Search for the cell housing the specified text and yield its [x, y] center coordinate. 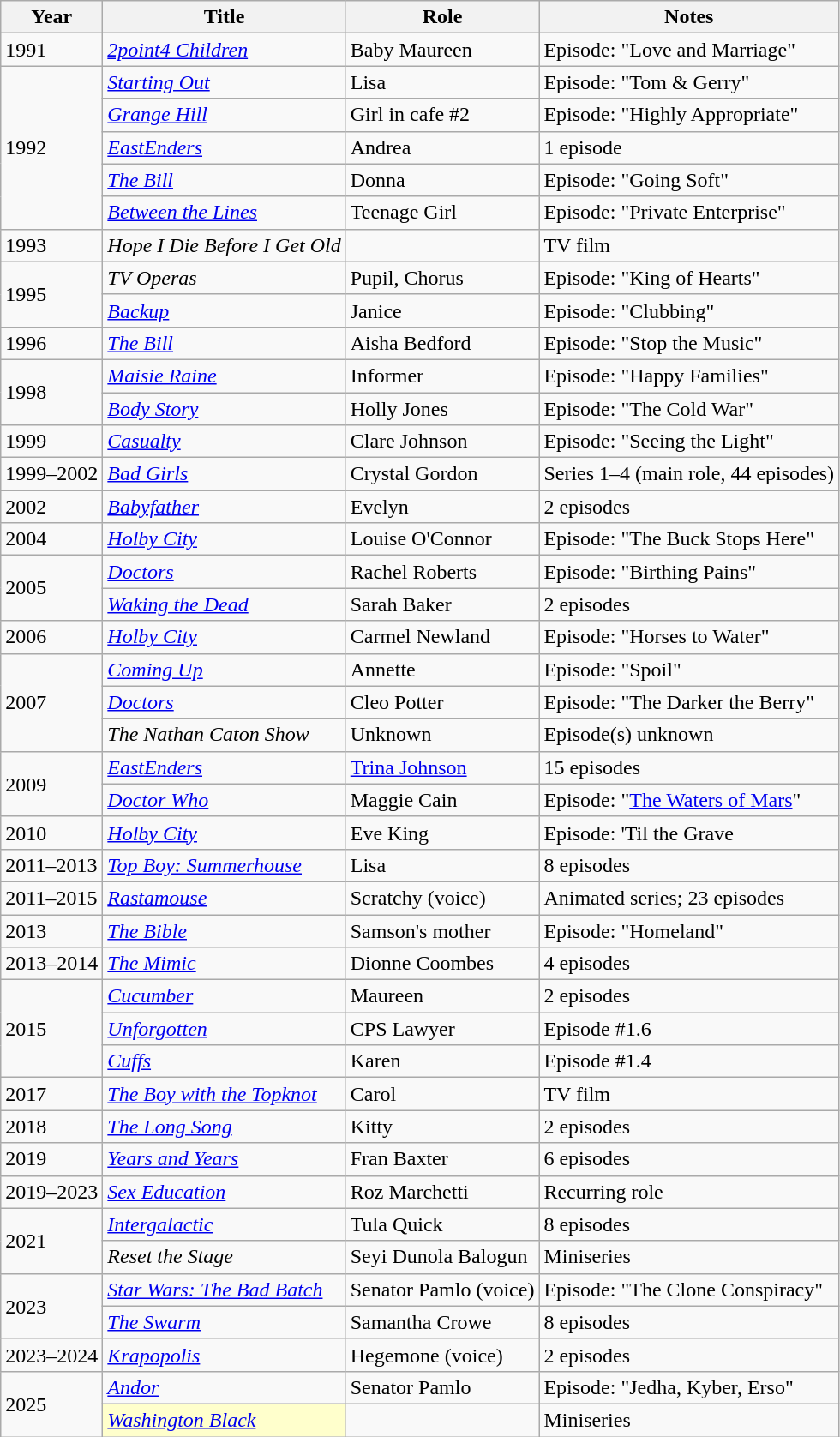
15 episodes [689, 767]
Donna [442, 180]
Aisha Bedford [442, 343]
Episode: 'Til the Grave [689, 833]
Annette [442, 670]
Cucumber [225, 996]
Animated series; 23 episodes [689, 898]
Doctor Who [225, 800]
2007 [51, 702]
Andor [225, 1387]
Episode: "Horses to Water" [689, 637]
Starting Out [225, 82]
Intergalactic [225, 1224]
Episode: "Tom & Gerry" [689, 82]
Role [442, 17]
Episode: "Clubbing" [689, 310]
2005 [51, 588]
Episode: "Spoil" [689, 670]
Scratchy (voice) [442, 898]
Sex Education [225, 1192]
2011–2013 [51, 865]
Crystal Gordon [442, 474]
Body Story [225, 409]
Senator Pamlo [442, 1387]
Notes [689, 17]
Carol [442, 1094]
Top Boy: Summerhouse [225, 865]
1999–2002 [51, 474]
Samantha Crowe [442, 1322]
Krapopolis [225, 1355]
CPS Lawyer [442, 1029]
2018 [51, 1127]
Tula Quick [442, 1224]
2015 [51, 1029]
1995 [51, 294]
Episode #1.4 [689, 1061]
Episode: "The Clone Conspiracy" [689, 1290]
TV Operas [225, 278]
2002 [51, 507]
Episode: "Happy Families" [689, 376]
Years and Years [225, 1159]
2021 [51, 1241]
1996 [51, 343]
1999 [51, 442]
2019–2023 [51, 1192]
Episode(s) unknown [689, 735]
2011–2015 [51, 898]
2023 [51, 1306]
The Boy with the Topknot [225, 1094]
Roz Marchetti [442, 1192]
2point4 Children [225, 50]
2010 [51, 833]
Informer [442, 376]
6 episodes [689, 1159]
Pupil, Chorus [442, 278]
Episode: "The Cold War" [689, 409]
Episode: "The Waters of Mars" [689, 800]
Episode: "Seeing the Light" [689, 442]
4 episodes [689, 964]
Bad Girls [225, 474]
Episode: "Highly Appropriate" [689, 115]
Senator Pamlo (voice) [442, 1290]
Rachel Roberts [442, 572]
Episode #1.6 [689, 1029]
2006 [51, 637]
Episode: "The Buck Stops Here" [689, 539]
2025 [51, 1404]
Year [51, 17]
Baby Maureen [442, 50]
Reset the Stage [225, 1257]
Babyfather [225, 507]
Hegemone (voice) [442, 1355]
Hope I Die Before I Get Old [225, 245]
2017 [51, 1094]
1 episode [689, 147]
Janice [442, 310]
Seyi Dunola Balogun [442, 1257]
Series 1–4 (main role, 44 episodes) [689, 474]
Episode: "Stop the Music" [689, 343]
Star Wars: The Bad Batch [225, 1290]
Washington Black [225, 1420]
2013 [51, 930]
1992 [51, 147]
The Swarm [225, 1322]
Episode: "Private Enterprise" [689, 213]
1991 [51, 50]
The Nathan Caton Show [225, 735]
Unforgotten [225, 1029]
Kitty [442, 1127]
Girl in cafe #2 [442, 115]
Rastamouse [225, 898]
Sarah Baker [442, 604]
Episode: "Jedha, Kyber, Erso" [689, 1387]
2019 [51, 1159]
Dionne Coombes [442, 964]
Evelyn [442, 507]
Teenage Girl [442, 213]
Coming Up [225, 670]
The Bible [225, 930]
2013–2014 [51, 964]
1993 [51, 245]
Carmel Newland [442, 637]
2009 [51, 784]
Fran Baxter [442, 1159]
The Mimic [225, 964]
Episode: "Love and Marriage" [689, 50]
Episode: "Birthing Pains" [689, 572]
Recurring role [689, 1192]
Cleo Potter [442, 702]
2023–2024 [51, 1355]
Waking the Dead [225, 604]
Andrea [442, 147]
Unknown [442, 735]
Title [225, 17]
Maisie Raine [225, 376]
The Long Song [225, 1127]
Eve King [442, 833]
Casualty [225, 442]
Cuffs [225, 1061]
Samson's mother [442, 930]
Episode: "King of Hearts" [689, 278]
Maggie Cain [442, 800]
1998 [51, 392]
2004 [51, 539]
Grange Hill [225, 115]
Karen [442, 1061]
Trina Johnson [442, 767]
Episode: "Going Soft" [689, 180]
Maureen [442, 996]
Episode: "Homeland" [689, 930]
Episode: "The Darker the Berry" [689, 702]
Between the Lines [225, 213]
Backup [225, 310]
Holly Jones [442, 409]
Louise O'Connor [442, 539]
Clare Johnson [442, 442]
